Pinpoint the cell where the given text exists, returning its [X, Y] midpoint coordinate. 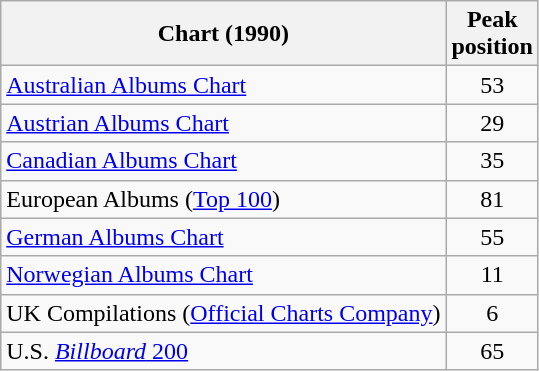
29 [492, 123]
55 [492, 237]
Chart (1990) [224, 34]
German Albums Chart [224, 237]
53 [492, 85]
Peakposition [492, 34]
U.S. Billboard 200 [224, 351]
Austrian Albums Chart [224, 123]
11 [492, 275]
UK Compilations (Official Charts Company) [224, 313]
European Albums (Top 100) [224, 199]
6 [492, 313]
81 [492, 199]
Australian Albums Chart [224, 85]
35 [492, 161]
Norwegian Albums Chart [224, 275]
65 [492, 351]
Canadian Albums Chart [224, 161]
